Return the [X, Y] coordinate for the center point of the cell that contains the specified text.  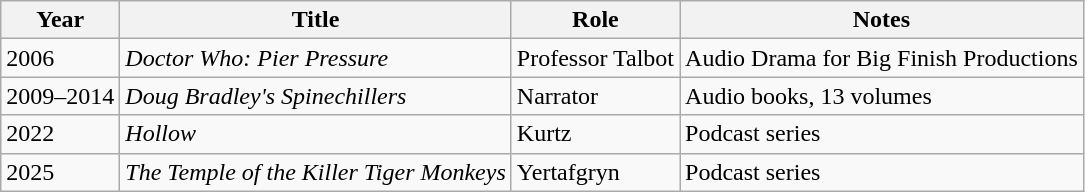
2025 [60, 172]
2009–2014 [60, 96]
Narrator [595, 96]
Professor Talbot [595, 58]
Title [316, 20]
Yertafgryn [595, 172]
Kurtz [595, 134]
2022 [60, 134]
Hollow [316, 134]
Notes [882, 20]
Doctor Who: Pier Pressure [316, 58]
Doug Bradley's Spinechillers [316, 96]
Audio Drama for Big Finish Productions [882, 58]
The Temple of the Killer Tiger Monkeys [316, 172]
Role [595, 20]
2006 [60, 58]
Audio books, 13 volumes [882, 96]
Year [60, 20]
